Pinpoint the cell where the given text exists, returning its [X, Y] midpoint coordinate. 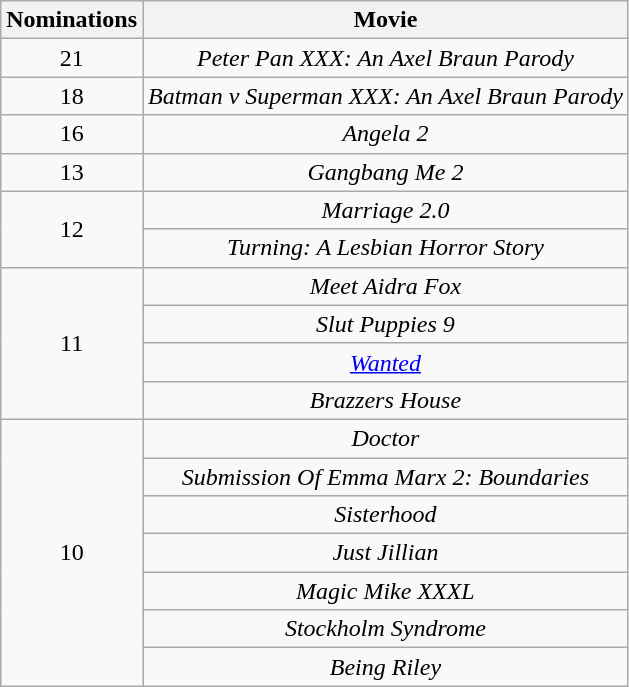
Being Riley [385, 667]
Sisterhood [385, 515]
18 [72, 96]
21 [72, 58]
Submission Of Emma Marx 2: Boundaries [385, 477]
Marriage 2.0 [385, 210]
Brazzers House [385, 400]
13 [72, 172]
Movie [385, 20]
Gangbang Me 2 [385, 172]
12 [72, 229]
Nominations [72, 20]
Doctor [385, 438]
Magic Mike XXXL [385, 591]
11 [72, 343]
Peter Pan XXX: An Axel Braun Parody [385, 58]
Wanted [385, 362]
Stockholm Syndrome [385, 629]
Turning: A Lesbian Horror Story [385, 248]
Just Jillian [385, 553]
Batman v Superman XXX: An Axel Braun Parody [385, 96]
10 [72, 552]
Angela 2 [385, 134]
Meet Aidra Fox [385, 286]
16 [72, 134]
Slut Puppies 9 [385, 324]
